Identify which cell holds the provided text, then report its (X, Y) central coordinate. 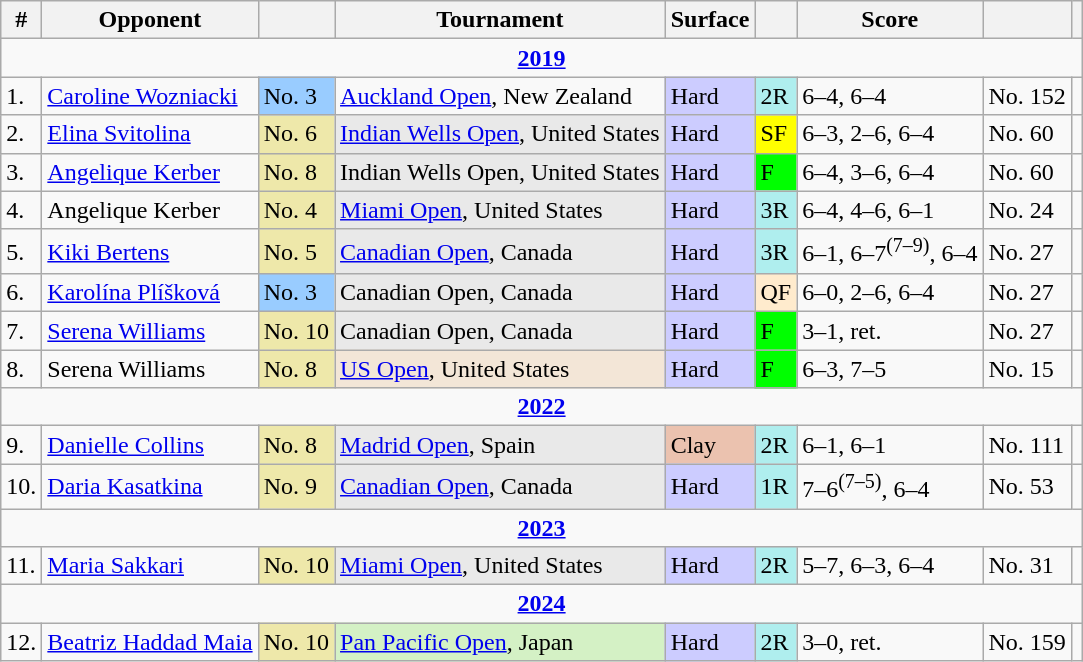
Tournament (500, 20)
9. (22, 445)
No. 15 (1027, 369)
1R (776, 486)
6–3, 7–5 (890, 369)
4. (22, 210)
5. (22, 252)
No. 4 (296, 210)
Elina Svitolina (150, 134)
SF (776, 134)
10. (22, 486)
QF (776, 293)
No. 152 (1027, 96)
6. (22, 293)
6–4, 4–6, 6–1 (890, 210)
6–1, 6–7(7–9), 6–4 (890, 252)
Danielle Collins (150, 445)
5–7, 6–3, 6–4 (890, 566)
12. (22, 642)
6–1, 6–1 (890, 445)
Kiki Bertens (150, 252)
No. 53 (1027, 486)
6–4, 3–6, 6–4 (890, 172)
Maria Sakkari (150, 566)
3–1, ret. (890, 331)
1. (22, 96)
Madrid Open, Spain (500, 445)
# (22, 20)
Score (890, 20)
Caroline Wozniacki (150, 96)
No. 24 (1027, 210)
Daria Kasatkina (150, 486)
No. 111 (1027, 445)
Clay (710, 445)
3–0, ret. (890, 642)
6–3, 2–6, 6–4 (890, 134)
6–0, 2–6, 6–4 (890, 293)
7–6(7–5), 6–4 (890, 486)
No. 159 (1027, 642)
No. 6 (296, 134)
Pan Pacific Open, Japan (500, 642)
Beatriz Haddad Maia (150, 642)
No. 9 (296, 486)
Opponent (150, 20)
2023 (542, 528)
11. (22, 566)
Auckland Open, New Zealand (500, 96)
2024 (542, 604)
7. (22, 331)
No. 5 (296, 252)
2022 (542, 407)
No. 31 (1027, 566)
2019 (542, 58)
2. (22, 134)
Surface (710, 20)
6–4, 6–4 (890, 96)
US Open, United States (500, 369)
3. (22, 172)
8. (22, 369)
Karolína Plíšková (150, 293)
